Return (x, y) of the center of cell containing provided text 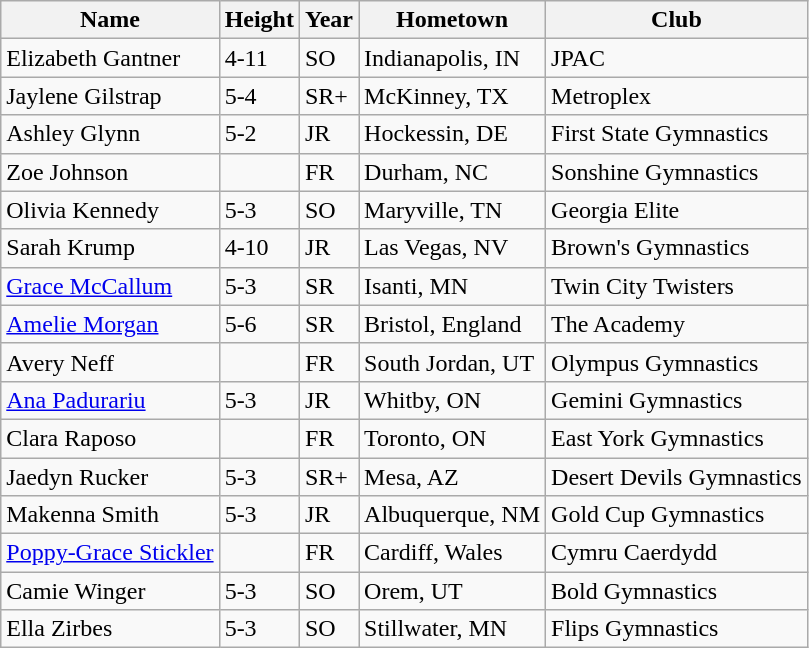
Ashley Glynn (110, 134)
Bristol, England (452, 324)
Isanti, MN (452, 286)
The Academy (677, 324)
Orem, UT (452, 591)
4-10 (259, 248)
Albuquerque, NM (452, 515)
5-2 (259, 134)
Poppy-Grace Stickler (110, 553)
Camie Winger (110, 591)
Olivia Kennedy (110, 210)
5-6 (259, 324)
Bold Gymnastics (677, 591)
Maryville, TN (452, 210)
Durham, NC (452, 172)
Hometown (452, 20)
Hockessin, DE (452, 134)
5-4 (259, 96)
Mesa, AZ (452, 477)
Name (110, 20)
Toronto, ON (452, 438)
Avery Neff (110, 362)
Sonshine Gymnastics (677, 172)
Elizabeth Gantner (110, 58)
Clara Raposo (110, 438)
Sarah Krump (110, 248)
Grace McCallum (110, 286)
McKinney, TX (452, 96)
Zoe Johnson (110, 172)
Year (328, 20)
Olympus Gymnastics (677, 362)
Height (259, 20)
Club (677, 20)
JPAC (677, 58)
South Jordan, UT (452, 362)
Georgia Elite (677, 210)
Metroplex (677, 96)
Desert Devils Gymnastics (677, 477)
Ana Padurariu (110, 400)
Jaylene Gilstrap (110, 96)
Cardiff, Wales (452, 553)
Ella Zirbes (110, 629)
East York Gymnastics (677, 438)
Amelie Morgan (110, 324)
Whitby, ON (452, 400)
Indianapolis, IN (452, 58)
Gold Cup Gymnastics (677, 515)
Las Vegas, NV (452, 248)
Twin City Twisters (677, 286)
4-11 (259, 58)
First State Gymnastics (677, 134)
Jaedyn Rucker (110, 477)
Brown's Gymnastics (677, 248)
Gemini Gymnastics (677, 400)
Flips Gymnastics (677, 629)
Stillwater, MN (452, 629)
Makenna Smith (110, 515)
Cymru Caerdydd (677, 553)
